Capture the cell that displays the provided text and extract its [x, y] central coordinate. 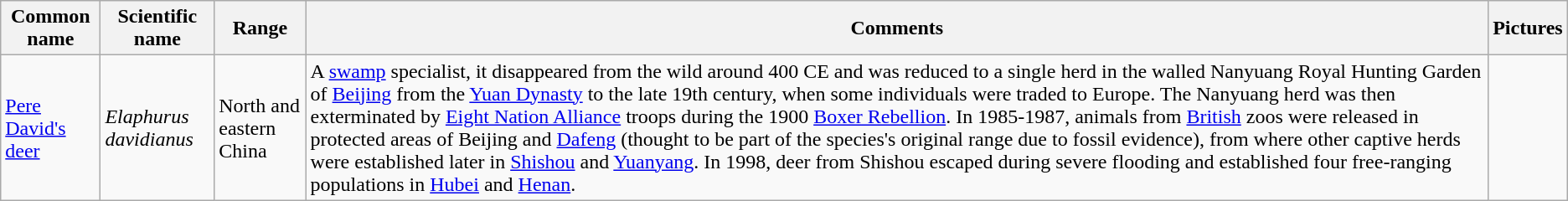
Pictures [1528, 28]
Elaphurus davidianus [157, 127]
Scientific name [157, 28]
Pere David's deer [50, 127]
North and eastern China [260, 127]
Comments [897, 28]
Common name [50, 28]
Range [260, 28]
